Return the (x, y) coordinate for the center point of the cell that contains the specified text.  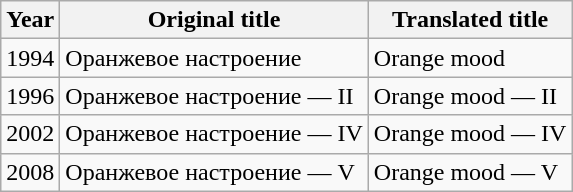
Оранжевое настроение — IV (214, 134)
Original title (214, 20)
Оранжевое настроение — II (214, 96)
Orange mood — II (470, 96)
2008 (30, 172)
Orange mood (470, 58)
2002 (30, 134)
Translated title (470, 20)
Year (30, 20)
Orange mood — IV (470, 134)
Оранжевое настроение (214, 58)
1994 (30, 58)
Orange mood — V (470, 172)
Оранжевое настроение — V (214, 172)
1996 (30, 96)
